Return the (X, Y) coordinate for the center point of the cell that contains the specified text.  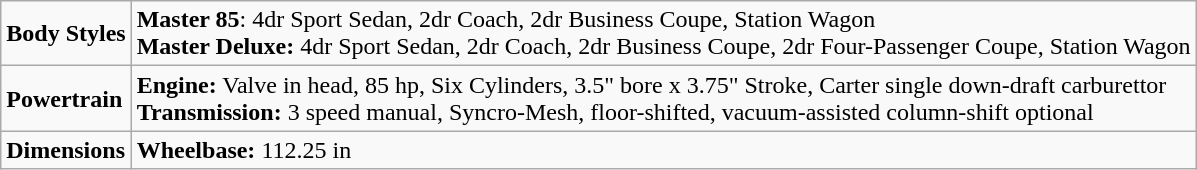
Powertrain (66, 98)
Body Styles (66, 34)
Wheelbase: 112.25 in (664, 150)
Dimensions (66, 150)
